Output the [x, y] coordinate of the center of the cell containing the given text.  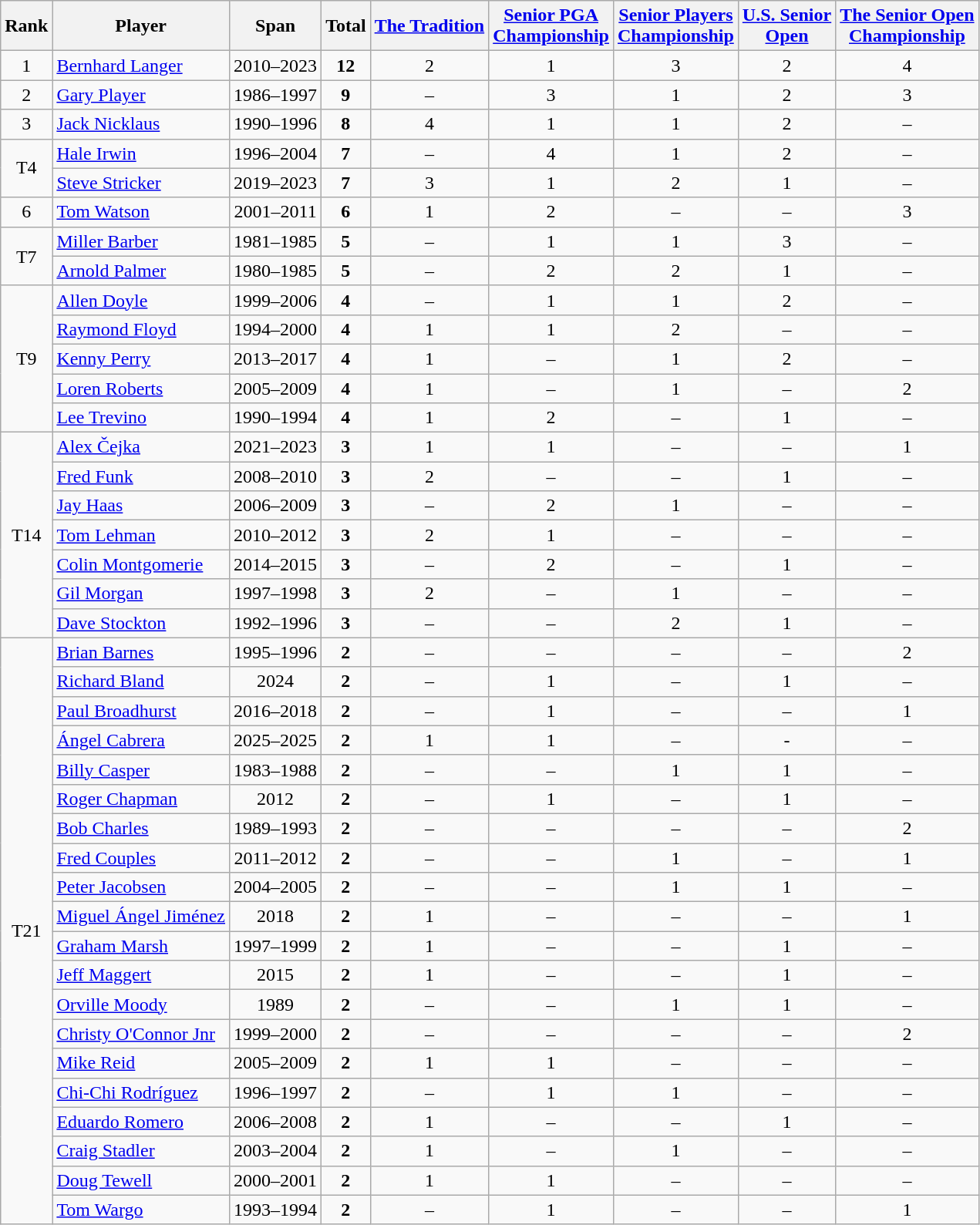
Jay Haas [141, 506]
2021–2023 [276, 447]
1996–2004 [276, 153]
Arnold Palmer [141, 271]
1997–1998 [276, 594]
Gil Morgan [141, 594]
Player [141, 26]
U.S. SeniorOpen [786, 26]
Senior PGAChampionship [551, 26]
Hale Irwin [141, 153]
2011–2012 [276, 858]
T4 [26, 168]
Bob Charles [141, 828]
1992–1996 [276, 623]
2016–2018 [276, 711]
Loren Roberts [141, 388]
Graham Marsh [141, 946]
Doug Tewell [141, 1180]
8 [346, 124]
2010–2012 [276, 535]
2019–2023 [276, 183]
2018 [276, 917]
1981–1985 [276, 241]
1983–1988 [276, 769]
2012 [276, 799]
Richard Bland [141, 681]
T14 [26, 535]
Kenny Perry [141, 358]
Orville Moody [141, 1005]
Mike Reid [141, 1063]
Ángel Cabrera [141, 740]
2024 [276, 681]
1990–1994 [276, 418]
9 [346, 95]
Allen Doyle [141, 300]
Total [346, 26]
Span [276, 26]
Brian Barnes [141, 652]
1997–1999 [276, 946]
T21 [26, 931]
Tom Lehman [141, 535]
2006–2008 [276, 1122]
1995–1996 [276, 652]
Roger Chapman [141, 799]
Jack Nicklaus [141, 124]
The Senior OpenChampionship [907, 26]
Fred Couples [141, 858]
Peter Jacobsen [141, 887]
2004–2005 [276, 887]
2006–2009 [276, 506]
Billy Casper [141, 769]
Lee Trevino [141, 418]
Tom Wargo [141, 1210]
Dave Stockton [141, 623]
Miguel Ángel Jiménez [141, 917]
1989 [276, 1005]
1993–1994 [276, 1210]
Craig Stadler [141, 1151]
2013–2017 [276, 358]
2000–2001 [276, 1180]
Bernhard Langer [141, 66]
The Tradition [429, 26]
2025–2025 [276, 740]
1980–1985 [276, 271]
1989–1993 [276, 828]
- [786, 740]
2014–2015 [276, 564]
Miller Barber [141, 241]
Eduardo Romero [141, 1122]
12 [346, 66]
1999–2006 [276, 300]
T7 [26, 256]
Gary Player [141, 95]
2015 [276, 975]
2008–2010 [276, 476]
Senior PlayersChampionship [675, 26]
1996–1997 [276, 1092]
Christy O'Connor Jnr [141, 1034]
2010–2023 [276, 66]
Steve Stricker [141, 183]
2001–2011 [276, 212]
Rank [26, 26]
Raymond Floyd [141, 329]
1994–2000 [276, 329]
Jeff Maggert [141, 975]
1990–1996 [276, 124]
Tom Watson [141, 212]
1986–1997 [276, 95]
Fred Funk [141, 476]
1999–2000 [276, 1034]
2003–2004 [276, 1151]
T9 [26, 358]
Paul Broadhurst [141, 711]
Chi-Chi Rodríguez [141, 1092]
Alex Čejka [141, 447]
Colin Montgomerie [141, 564]
